Detect which cell encompasses the target text, then output its (x, y) center coordinate. 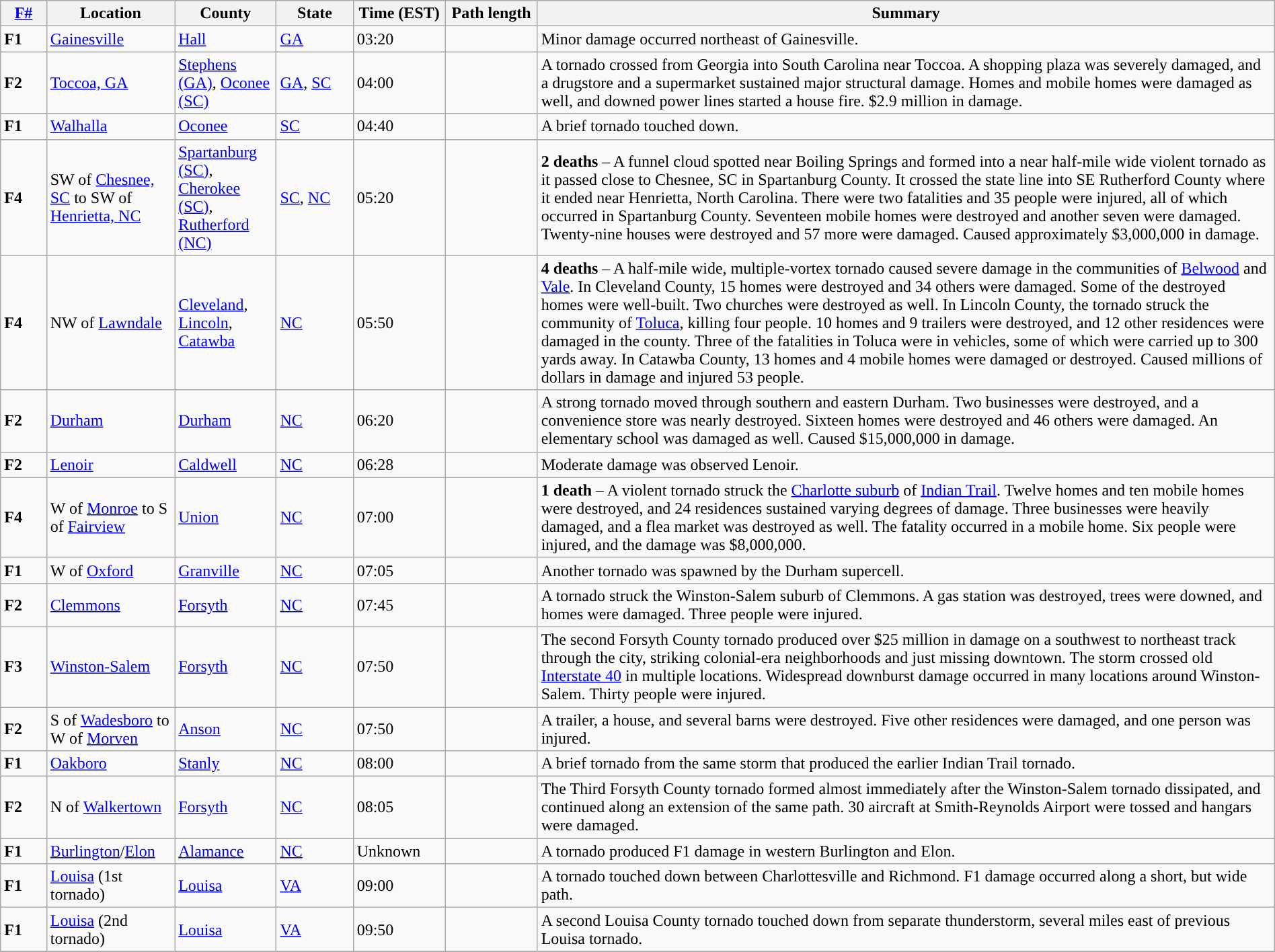
Hall (226, 39)
Spartanburg (SC), Cherokee (SC), Rutherford (NC) (226, 198)
Stanly (226, 764)
Minor damage occurred northeast of Gainesville. (906, 39)
N of Walkertown (110, 807)
Lenoir (110, 465)
Granville (226, 570)
County (226, 13)
06:20 (399, 421)
A brief tornado from the same storm that produced the earlier Indian Trail tornado. (906, 764)
Another tornado was spawned by the Durham supercell. (906, 570)
A brief tornado touched down. (906, 126)
07:45 (399, 605)
Walhalla (110, 126)
Path length (491, 13)
03:20 (399, 39)
SC (315, 126)
SC, NC (315, 198)
09:50 (399, 929)
05:50 (399, 323)
Stephens (GA), Oconee (SC) (226, 83)
W of Monroe to S of Fairview (110, 518)
Location (110, 13)
Unknown (399, 851)
08:05 (399, 807)
04:40 (399, 126)
05:20 (399, 198)
07:05 (399, 570)
S of Wadesboro to W of Morven (110, 729)
Burlington/Elon (110, 851)
Moderate damage was observed Lenoir. (906, 465)
F3 (24, 667)
06:28 (399, 465)
GA, SC (315, 83)
A trailer, a house, and several barns were destroyed. Five other residences were damaged, and one person was injured. (906, 729)
State (315, 13)
Summary (906, 13)
Oakboro (110, 764)
08:00 (399, 764)
04:00 (399, 83)
W of Oxford (110, 570)
Caldwell (226, 465)
Union (226, 518)
SW of Chesnee, SC to SW of Henrietta, NC (110, 198)
NW of Lawndale (110, 323)
Toccoa, GA (110, 83)
Louisa (2nd tornado) (110, 929)
09:00 (399, 886)
Winston-Salem (110, 667)
F# (24, 13)
A tornado touched down between Charlottesville and Richmond. F1 damage occurred along a short, but wide path. (906, 886)
Alamance (226, 851)
A tornado produced F1 damage in western Burlington and Elon. (906, 851)
Oconee (226, 126)
Anson (226, 729)
Louisa (1st tornado) (110, 886)
Cleveland, Lincoln, Catawba (226, 323)
A second Louisa County tornado touched down from separate thunderstorm, several miles east of previous Louisa tornado. (906, 929)
GA (315, 39)
Time (EST) (399, 13)
Clemmons (110, 605)
07:00 (399, 518)
Gainesville (110, 39)
